Provide the (X, Y) coordinate of the cell's center where the given text is located.  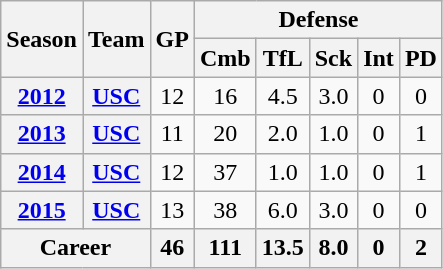
4.5 (282, 96)
2012 (42, 96)
GP (172, 39)
13 (172, 210)
46 (172, 248)
Int (379, 58)
38 (225, 210)
2014 (42, 172)
Career (76, 248)
Sck (333, 58)
2 (420, 248)
13.5 (282, 248)
PD (420, 58)
2015 (42, 210)
Defense (318, 20)
TfL (282, 58)
20 (225, 134)
8.0 (333, 248)
Cmb (225, 58)
2.0 (282, 134)
11 (172, 134)
2013 (42, 134)
Season (42, 39)
111 (225, 248)
37 (225, 172)
Team (116, 39)
16 (225, 96)
6.0 (282, 210)
